Pinpoint the cell where the given text exists, returning its [x, y] midpoint coordinate. 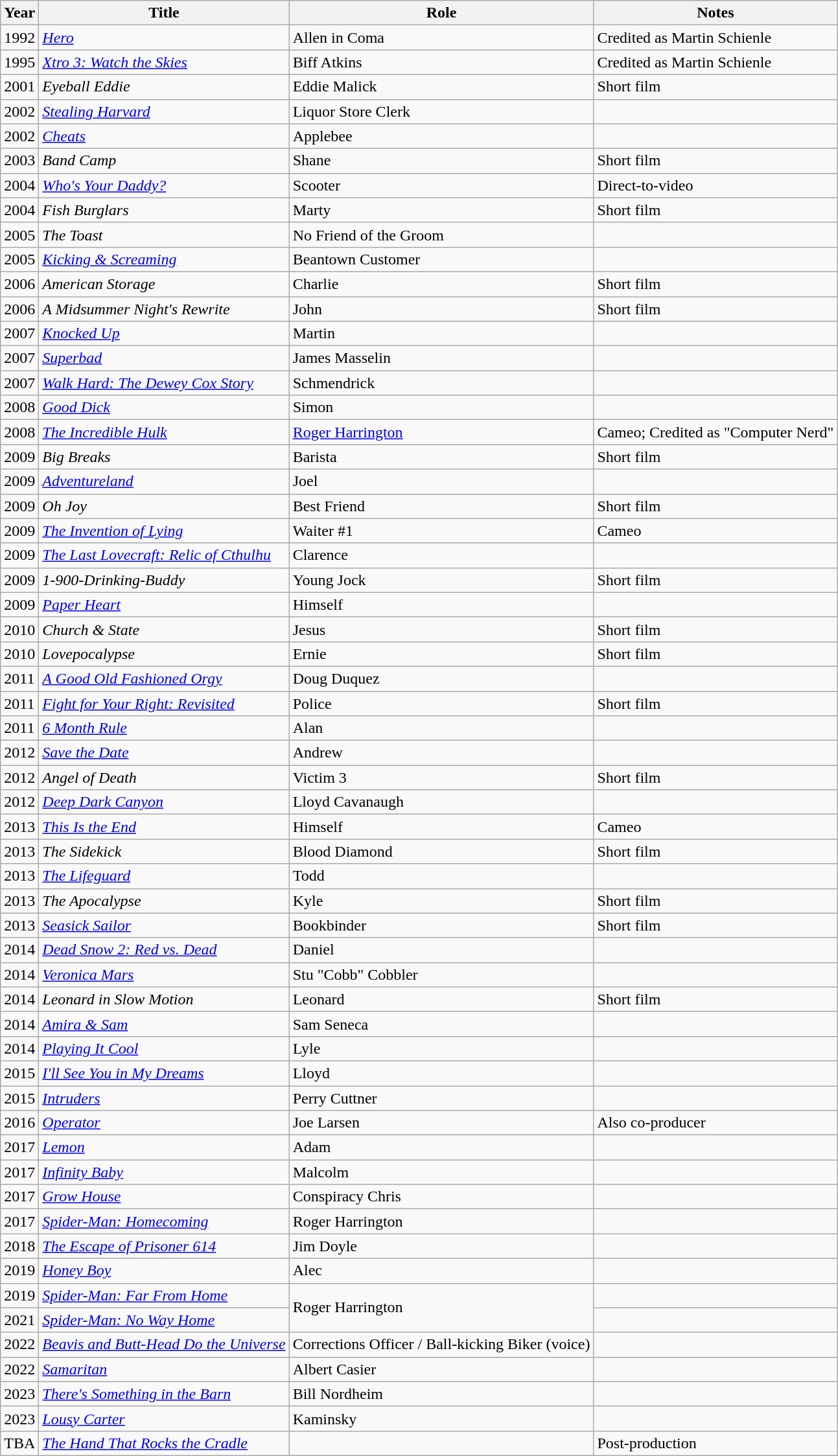
Martin [441, 334]
Bill Nordheim [441, 1394]
2021 [19, 1320]
A Good Old Fashioned Orgy [164, 678]
Schmendrick [441, 383]
Veronica Mars [164, 975]
Perry Cuttner [441, 1098]
Lousy Carter [164, 1418]
Stealing Harvard [164, 111]
Good Dick [164, 408]
Cameo; Credited as "Computer Nerd" [716, 432]
Stu "Cobb" Cobbler [441, 975]
Notes [716, 13]
Lovepocalypse [164, 654]
Leonard in Slow Motion [164, 999]
Lloyd Cavanaugh [441, 802]
The Apocalypse [164, 901]
Alan [441, 728]
Kicking & Screaming [164, 259]
Conspiracy Chris [441, 1197]
Hero [164, 38]
Jim Doyle [441, 1246]
Kyle [441, 901]
Lemon [164, 1148]
Lloyd [441, 1073]
Samaritan [164, 1369]
The Hand That Rocks the Cradle [164, 1443]
Adam [441, 1148]
2018 [19, 1246]
Eyeball Eddie [164, 87]
American Storage [164, 284]
Operator [164, 1123]
Oh Joy [164, 506]
Adventureland [164, 481]
Sam Seneca [441, 1024]
Joe Larsen [441, 1123]
Albert Casier [441, 1369]
Ernie [441, 654]
The Lifeguard [164, 876]
Title [164, 13]
Walk Hard: The Dewey Cox Story [164, 383]
This Is the End [164, 827]
The Incredible Hulk [164, 432]
Young Jock [441, 580]
Best Friend [441, 506]
Honey Boy [164, 1271]
Seasick Sailor [164, 925]
Band Camp [164, 161]
The Escape of Prisoner 614 [164, 1246]
Waiter #1 [441, 531]
Post-production [716, 1443]
Lyle [441, 1048]
2003 [19, 161]
Spider-Man: Homecoming [164, 1221]
Direct-to-video [716, 185]
Playing It Cool [164, 1048]
Intruders [164, 1098]
Charlie [441, 284]
Fish Burglars [164, 210]
TBA [19, 1443]
Eddie Malick [441, 87]
Clarence [441, 555]
Andrew [441, 753]
Superbad [164, 358]
Beantown Customer [441, 259]
The Sidekick [164, 851]
Cheats [164, 136]
Marty [441, 210]
6 Month Rule [164, 728]
Victim 3 [441, 778]
Jesus [441, 629]
2016 [19, 1123]
Biff Atkins [441, 62]
No Friend of the Groom [441, 235]
Daniel [441, 950]
Amira & Sam [164, 1024]
Spider-Man: Far From Home [164, 1295]
Malcolm [441, 1172]
1-900-Drinking-Buddy [164, 580]
Beavis and Butt-Head Do the Universe [164, 1345]
Paper Heart [164, 605]
Infinity Baby [164, 1172]
The Invention of Lying [164, 531]
Doug Duquez [441, 678]
Allen in Coma [441, 38]
1995 [19, 62]
Bookbinder [441, 925]
James Masselin [441, 358]
Corrections Officer / Ball-kicking Biker (voice) [441, 1345]
Todd [441, 876]
Fight for Your Right: Revisited [164, 703]
Also co-producer [716, 1123]
Applebee [441, 136]
I'll See You in My Dreams [164, 1073]
Spider-Man: No Way Home [164, 1320]
Angel of Death [164, 778]
Xtro 3: Watch the Skies [164, 62]
The Toast [164, 235]
Alec [441, 1271]
1992 [19, 38]
Dead Snow 2: Red vs. Dead [164, 950]
Church & State [164, 629]
John [441, 309]
Barista [441, 457]
Kaminsky [441, 1418]
Leonard [441, 999]
Save the Date [164, 753]
2001 [19, 87]
Police [441, 703]
Who's Your Daddy? [164, 185]
Knocked Up [164, 334]
Deep Dark Canyon [164, 802]
Role [441, 13]
A Midsummer Night's Rewrite [164, 309]
Year [19, 13]
There's Something in the Barn [164, 1394]
Liquor Store Clerk [441, 111]
The Last Lovecraft: Relic of Cthulhu [164, 555]
Big Breaks [164, 457]
Shane [441, 161]
Simon [441, 408]
Joel [441, 481]
Grow House [164, 1197]
Blood Diamond [441, 851]
Scooter [441, 185]
